Capture the cell that displays the provided text and extract its (x, y) central coordinate. 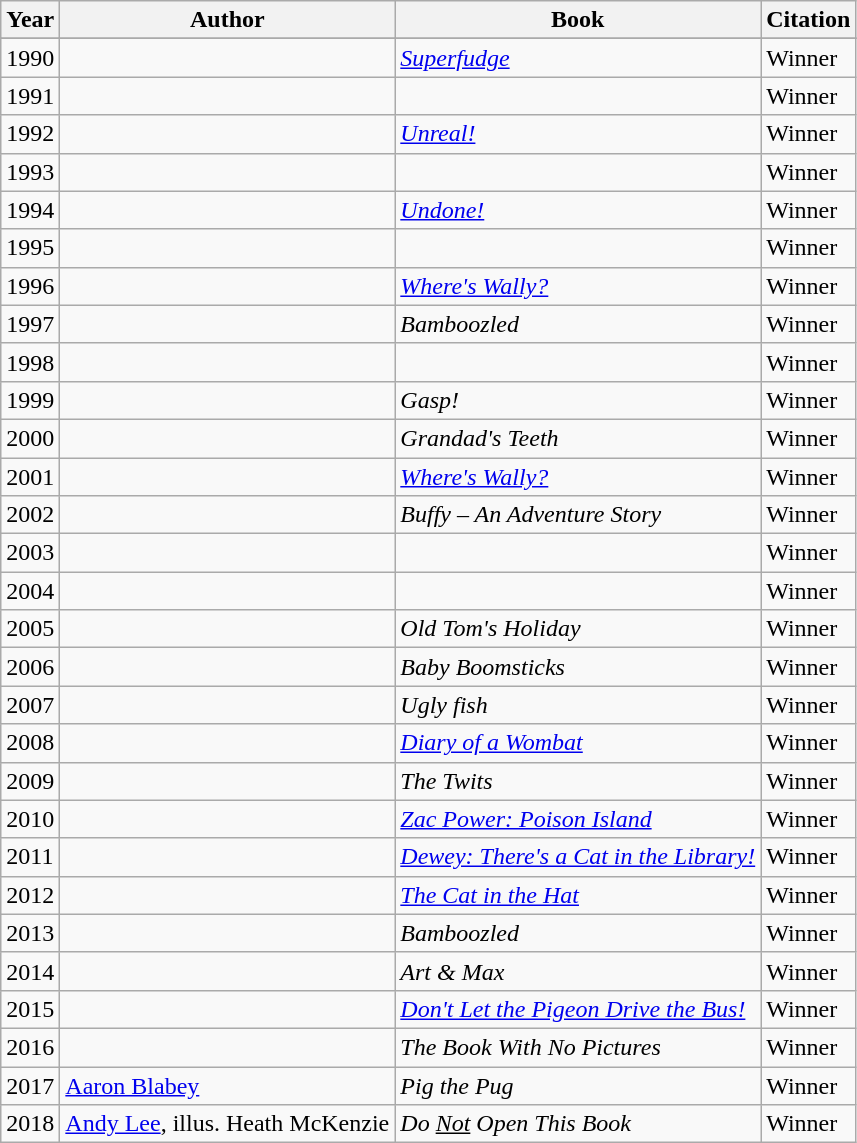
2003 (30, 553)
2009 (30, 781)
Aaron Blabey (228, 1085)
Baby Boomsticks (578, 667)
2004 (30, 591)
2010 (30, 819)
Diary of a Wombat (578, 743)
2002 (30, 515)
1995 (30, 248)
Buffy – An Adventure Story (578, 515)
Old Tom's Holiday (578, 629)
1996 (30, 286)
Undone! (578, 210)
1991 (30, 96)
1994 (30, 210)
Year (30, 20)
The Book With No Pictures (578, 1047)
2001 (30, 477)
Zac Power: Poison Island (578, 819)
2018 (30, 1124)
2006 (30, 667)
2013 (30, 933)
Citation (808, 20)
2000 (30, 438)
1999 (30, 400)
2012 (30, 895)
Do Not Open This Book (578, 1124)
Author (228, 20)
Book (578, 20)
Unreal! (578, 134)
1997 (30, 324)
Gasp! (578, 400)
The Twits (578, 781)
Andy Lee, illus. Heath McKenzie (228, 1124)
1990 (30, 58)
2005 (30, 629)
2008 (30, 743)
1992 (30, 134)
2017 (30, 1085)
Art & Max (578, 971)
2007 (30, 705)
Dewey: There's a Cat in the Library! (578, 857)
2011 (30, 857)
Superfudge (578, 58)
2016 (30, 1047)
The Cat in the Hat (578, 895)
Don't Let the Pigeon Drive the Bus! (578, 1009)
1998 (30, 362)
Grandad's Teeth (578, 438)
Ugly fish (578, 705)
2015 (30, 1009)
Pig the Pug (578, 1085)
2014 (30, 971)
1993 (30, 172)
